For the text-containing cell, return its midpoint in [x, y] coordinate format. 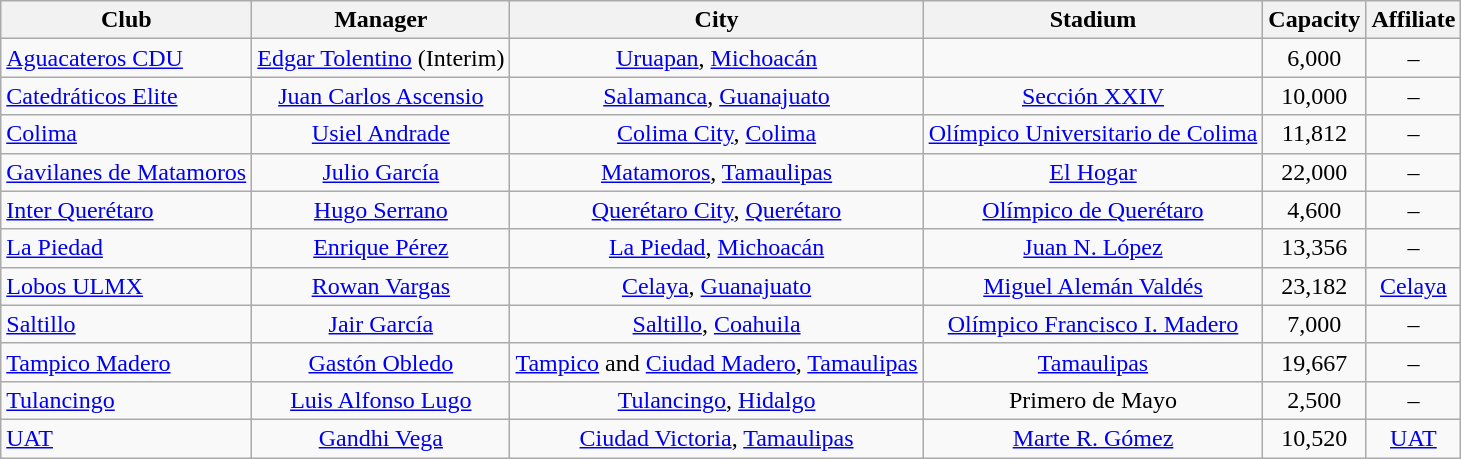
Olímpico Francisco I. Madero [1093, 324]
11,812 [1314, 134]
Catedráticos Elite [126, 96]
Olímpico de Querétaro [1093, 210]
Enrique Pérez [381, 248]
7,000 [1314, 324]
10,520 [1314, 438]
Saltillo [126, 324]
23,182 [1314, 286]
Juan N. López [1093, 248]
6,000 [1314, 58]
Edgar Tolentino (Interim) [381, 58]
2,500 [1314, 400]
Affiliate [1414, 20]
Colima [126, 134]
Gandhi Vega [381, 438]
19,667 [1314, 362]
Aguacateros CDU [126, 58]
Salamanca, Guanajuato [716, 96]
Saltillo, Coahuila [716, 324]
Juan Carlos Ascensio [381, 96]
Olímpico Universitario de Colima [1093, 134]
Uruapan, Michoacán [716, 58]
Hugo Serrano [381, 210]
Tampico Madero [126, 362]
Gavilanes de Matamoros [126, 172]
Matamoros, Tamaulipas [716, 172]
La Piedad, Michoacán [716, 248]
Tampico and Ciudad Madero, Tamaulipas [716, 362]
4,600 [1314, 210]
Julio García [381, 172]
22,000 [1314, 172]
10,000 [1314, 96]
Celaya, Guanajuato [716, 286]
Gastón Obledo [381, 362]
City [716, 20]
Rowan Vargas [381, 286]
Primero de Mayo [1093, 400]
Luis Alfonso Lugo [381, 400]
Sección XXIV [1093, 96]
Tulancingo, Hidalgo [716, 400]
13,356 [1314, 248]
Capacity [1314, 20]
Celaya [1414, 286]
La Piedad [126, 248]
Usiel Andrade [381, 134]
Club [126, 20]
Colima City, Colima [716, 134]
Marte R. Gómez [1093, 438]
Inter Querétaro [126, 210]
Miguel Alemán Valdés [1093, 286]
El Hogar [1093, 172]
Jair García [381, 324]
Ciudad Victoria, Tamaulipas [716, 438]
Stadium [1093, 20]
Tamaulipas [1093, 362]
Querétaro City, Querétaro [716, 210]
Lobos ULMX [126, 286]
Manager [381, 20]
Tulancingo [126, 400]
